Determine the (x, y) coordinate at the center of the cell enclosing the given text.  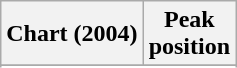
Chart (2004) (72, 34)
Peakposition (189, 34)
